Find where the given text appears and provide that cell's center as [x, y] coordinate. 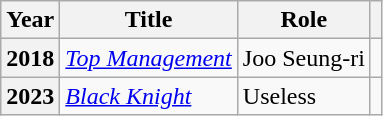
2018 [30, 58]
Useless [304, 96]
Year [30, 20]
Role [304, 20]
Title [149, 20]
Joo Seung-ri [304, 58]
Black Knight [149, 96]
2023 [30, 96]
Top Management [149, 58]
